Return the [x, y] coordinate for the center point of the cell that contains the specified text.  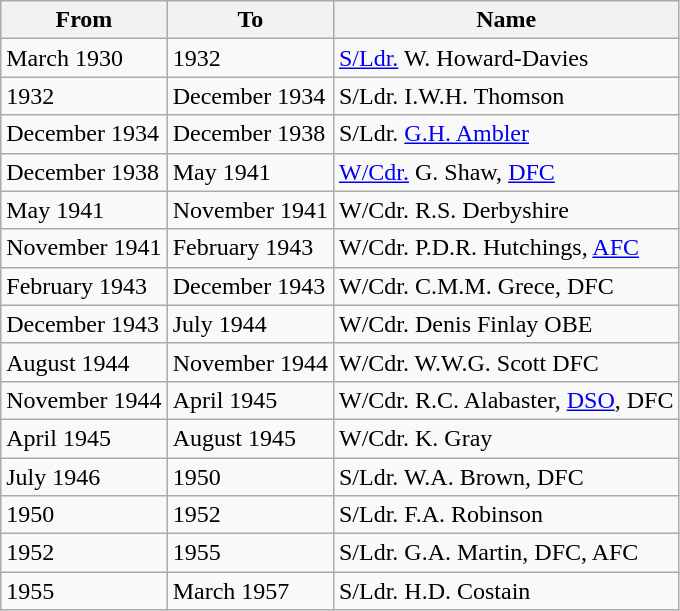
To [250, 20]
S/Ldr. F.A. Robinson [506, 515]
S/Ldr. W. Howard-Davies [506, 58]
Name [506, 20]
S/Ldr. G.A. Martin, DFC, AFC [506, 553]
From [84, 20]
W/Cdr. R.C. Alabaster, DSO, DFC [506, 400]
W/Cdr. P.D.R. Hutchings, AFC [506, 248]
March 1930 [84, 58]
August 1945 [250, 438]
March 1957 [250, 591]
W/Cdr. K. Gray [506, 438]
July 1946 [84, 477]
S/Ldr. H.D. Costain [506, 591]
S/Ldr. G.H. Ambler [506, 134]
August 1944 [84, 362]
July 1944 [250, 324]
S/Ldr. W.A. Brown, DFC [506, 477]
S/Ldr. I.W.H. Thomson [506, 96]
W/Cdr. R.S. Derbyshire [506, 210]
W/Cdr. Denis Finlay OBE [506, 324]
W/Cdr. C.M.M. Grece, DFC [506, 286]
W/Cdr. W.W.G. Scott DFC [506, 362]
W/Cdr. G. Shaw, DFC [506, 172]
